Scan for the cell matching the given text and deliver its (x, y) coordinate at center. 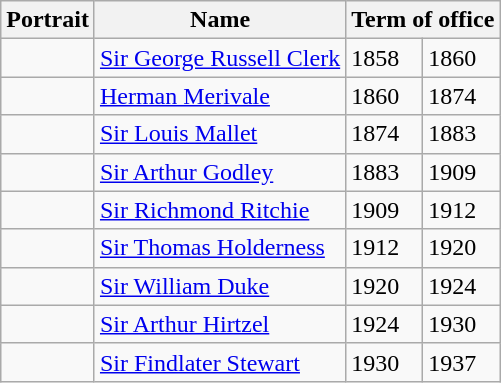
Sir Arthur Godley (220, 172)
Herman Merivale (220, 96)
Sir Thomas Holderness (220, 248)
Sir George Russell Clerk (220, 58)
Sir Findlater Stewart (220, 362)
Name (220, 20)
Term of office (423, 20)
Sir Richmond Ritchie (220, 210)
Portrait (48, 20)
Sir Arthur Hirtzel (220, 324)
Sir William Duke (220, 286)
1858 (384, 58)
Sir Louis Mallet (220, 134)
1937 (462, 362)
